Find where the given text appears and provide that cell's center as [x, y] coordinate. 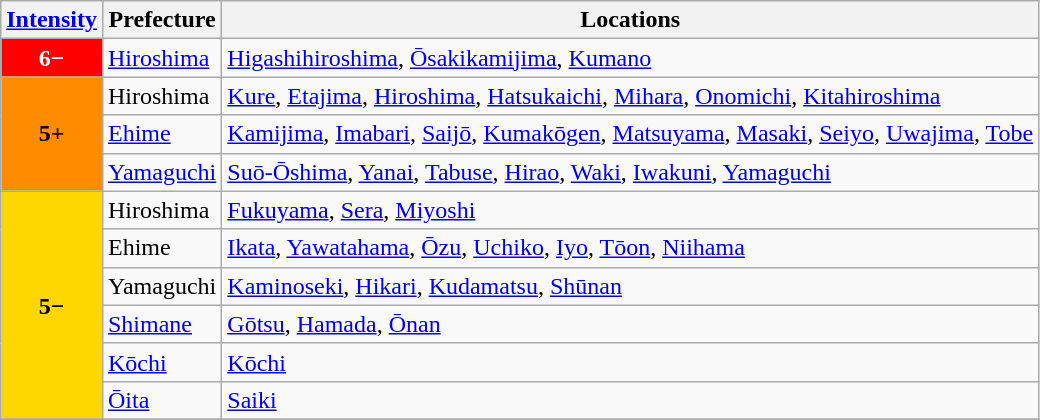
6− [52, 58]
Kure, Etajima, Hiroshima, Hatsukaichi, Mihara, Onomichi, Kitahiroshima [630, 96]
Saiki [630, 400]
Shimane [162, 324]
Locations [630, 20]
Intensity [52, 20]
5+ [52, 134]
Gōtsu, Hamada, Ōnan [630, 324]
Ōita [162, 400]
Suō-Ōshima, Yanai, Tabuse, Hirao, Waki, Iwakuni, Yamaguchi [630, 172]
Kamijima, Imabari, Saijō, Kumakōgen, Matsuyama, Masaki, Seiyo, Uwajima, Tobe [630, 134]
Prefecture [162, 20]
Fukuyama, Sera, Miyoshi [630, 210]
Kaminoseki, Hikari, Kudamatsu, Shūnan [630, 286]
Higashihiroshima, Ōsakikamijima, Kumano [630, 58]
Ikata, Yawatahama, Ōzu, Uchiko, Iyo, Tōon, Niihama [630, 248]
5− [52, 305]
